Determine the [x, y] coordinate at the center of the cell enclosing the given text.  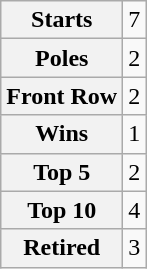
Starts [62, 20]
7 [134, 20]
Wins [62, 134]
Retired [62, 248]
Poles [62, 58]
Front Row [62, 96]
4 [134, 210]
Top 5 [62, 172]
1 [134, 134]
3 [134, 248]
Top 10 [62, 210]
